Provide the (x, y) coordinate of the cell's center where the given text is located.  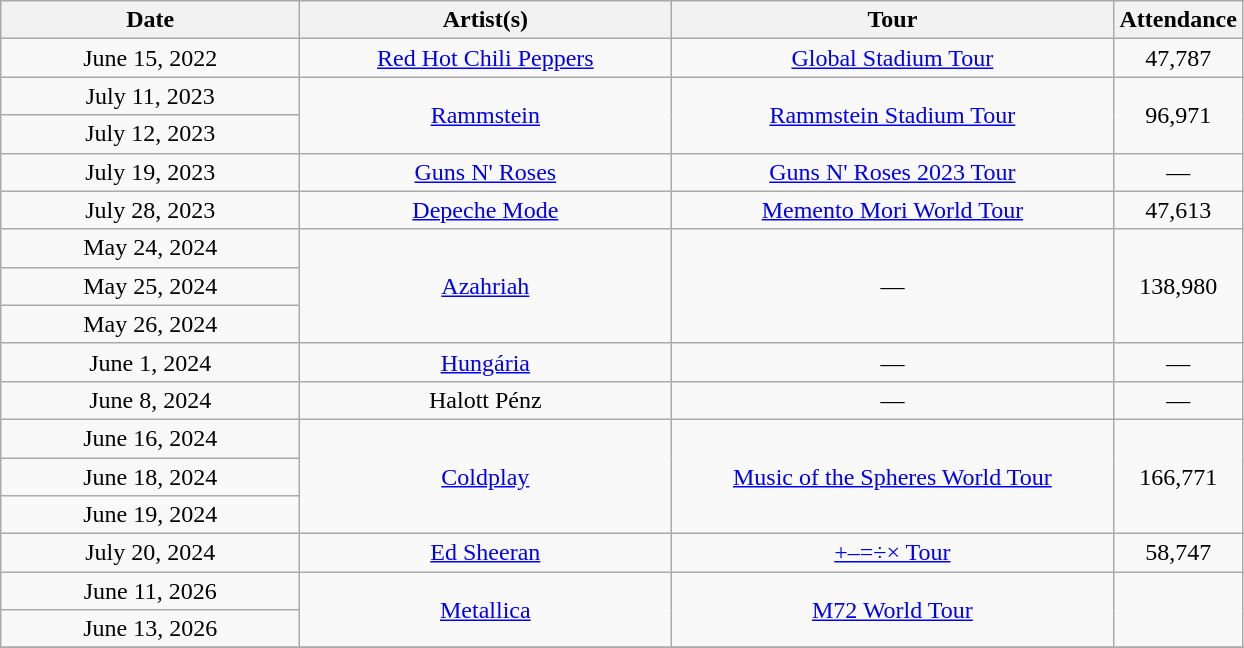
Rammstein (486, 115)
May 26, 2024 (150, 324)
Rammstein Stadium Tour (892, 115)
Coldplay (486, 476)
Azahriah (486, 286)
Ed Sheeran (486, 553)
Memento Mori World Tour (892, 210)
47,787 (1178, 58)
Metallica (486, 610)
June 8, 2024 (150, 400)
July 28, 2023 (150, 210)
Hungária (486, 362)
Attendance (1178, 20)
July 12, 2023 (150, 134)
June 19, 2024 (150, 515)
May 24, 2024 (150, 248)
+–=÷× Tour (892, 553)
June 18, 2024 (150, 477)
July 19, 2023 (150, 172)
June 11, 2026 (150, 591)
June 13, 2026 (150, 629)
Halott Pénz (486, 400)
58,747 (1178, 553)
Date (150, 20)
June 15, 2022 (150, 58)
47,613 (1178, 210)
Music of the Spheres World Tour (892, 476)
138,980 (1178, 286)
Tour (892, 20)
June 16, 2024 (150, 438)
Depeche Mode (486, 210)
Global Stadium Tour (892, 58)
June 1, 2024 (150, 362)
Guns N' Roses 2023 Tour (892, 172)
166,771 (1178, 476)
July 11, 2023 (150, 96)
96,971 (1178, 115)
May 25, 2024 (150, 286)
Guns N' Roses (486, 172)
Artist(s) (486, 20)
July 20, 2024 (150, 553)
M72 World Tour (892, 610)
Red Hot Chili Peppers (486, 58)
